Locate the cell with the specified text and output its (X, Y) center coordinate. 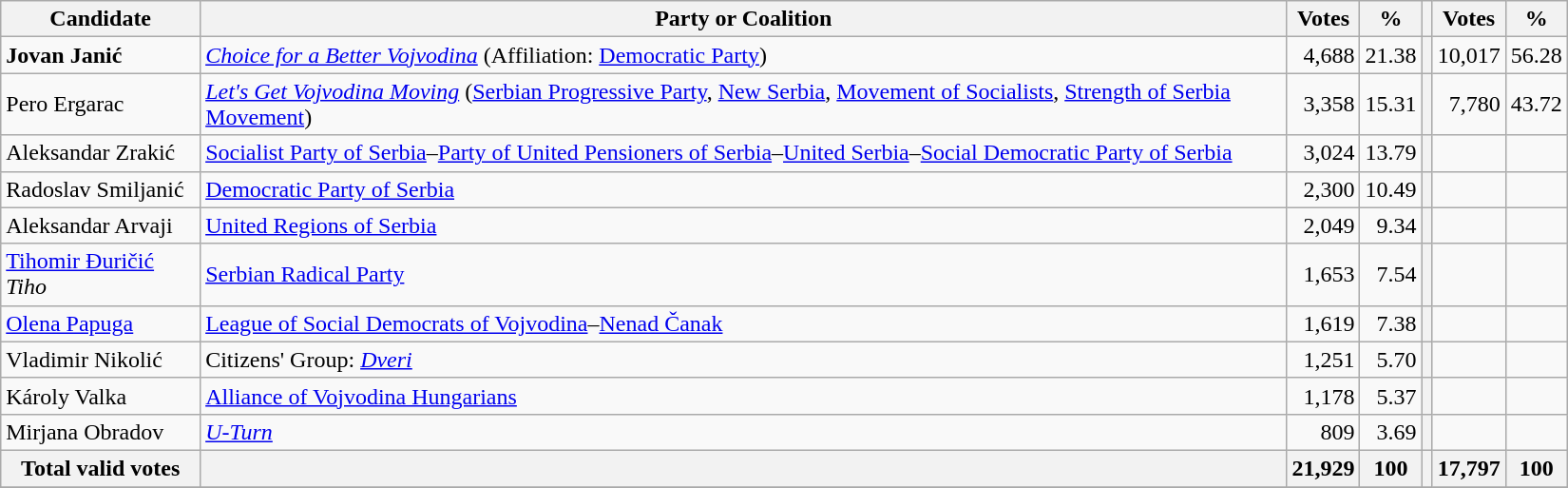
1,619 (1323, 323)
4,688 (1323, 55)
League of Social Democrats of Vojvodina–Nenad Čanak (743, 323)
21.38 (1391, 55)
Candidate (101, 19)
7.54 (1391, 274)
43.72 (1536, 105)
1,251 (1323, 360)
Pero Ergarac (101, 105)
809 (1323, 432)
10.49 (1391, 189)
Jovan Janić (101, 55)
Olena Papuga (101, 323)
10,017 (1469, 55)
2,049 (1323, 225)
U-Turn (743, 432)
2,300 (1323, 189)
56.28 (1536, 55)
Let's Get Vojvodina Moving (Serbian Progressive Party, New Serbia, Movement of Socialists, Strength of Serbia Movement) (743, 105)
Choice for a Better Vojvodina (Affiliation: Democratic Party) (743, 55)
Socialist Party of Serbia–Party of United Pensioners of Serbia–United Serbia–Social Democratic Party of Serbia (743, 153)
21,929 (1323, 468)
5.37 (1391, 396)
Vladimir Nikolić (101, 360)
Radoslav Smiljanić (101, 189)
1,653 (1323, 274)
Democratic Party of Serbia (743, 189)
3.69 (1391, 432)
Aleksandar Zrakić (101, 153)
3,024 (1323, 153)
5.70 (1391, 360)
3,358 (1323, 105)
Party or Coalition (743, 19)
7.38 (1391, 323)
Tihomir Đuričić Tiho (101, 274)
Mirjana Obradov (101, 432)
1,178 (1323, 396)
Alliance of Vojvodina Hungarians (743, 396)
Citizens' Group: Dveri (743, 360)
13.79 (1391, 153)
Serbian Radical Party (743, 274)
Aleksandar Arvaji (101, 225)
Total valid votes (101, 468)
9.34 (1391, 225)
7,780 (1469, 105)
15.31 (1391, 105)
Károly Valka (101, 396)
United Regions of Serbia (743, 225)
17,797 (1469, 468)
